For the text-containing cell, return its midpoint in (x, y) coordinate format. 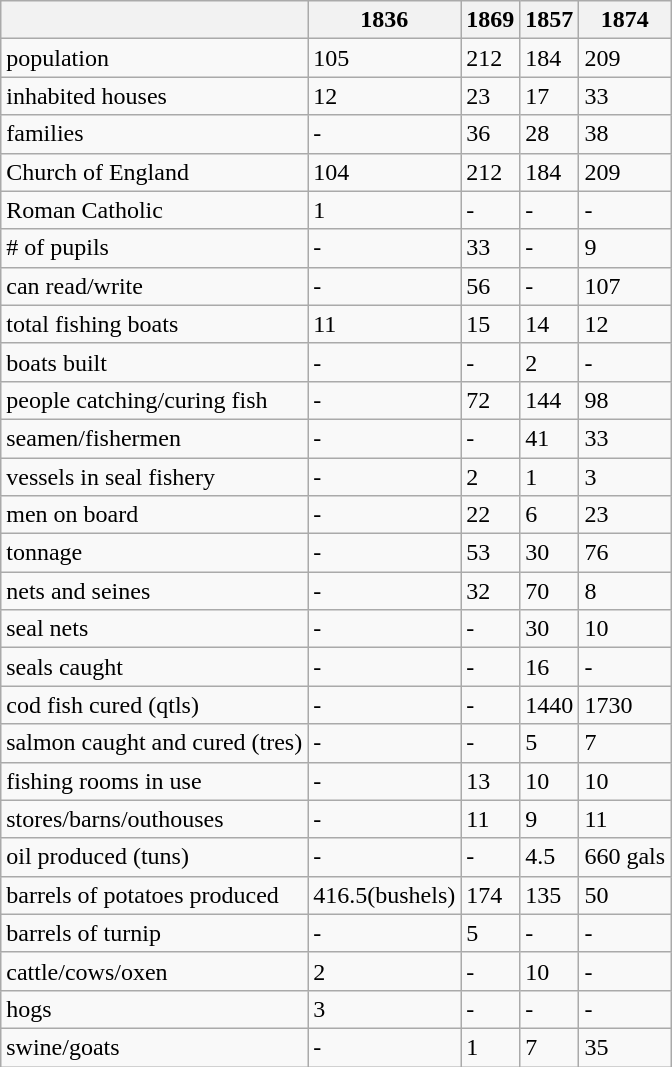
barrels of turnip (154, 933)
families (154, 134)
seals caught (154, 667)
28 (550, 134)
174 (490, 895)
Church of England (154, 172)
can read/write (154, 286)
107 (625, 286)
1836 (384, 20)
50 (625, 895)
14 (550, 324)
barrels of potatoes produced (154, 895)
56 (490, 286)
36 (490, 134)
seal nets (154, 629)
104 (384, 172)
72 (490, 400)
13 (490, 781)
hogs (154, 1009)
32 (490, 591)
stores/barns/outhouses (154, 819)
1440 (550, 705)
# of pupils (154, 248)
salmon caught and cured (tres) (154, 743)
8 (625, 591)
seamen/fishermen (154, 438)
1874 (625, 20)
135 (550, 895)
vessels in seal fishery (154, 477)
660 gals (625, 857)
1730 (625, 705)
76 (625, 553)
38 (625, 134)
41 (550, 438)
total fishing boats (154, 324)
inhabited houses (154, 96)
22 (490, 515)
17 (550, 96)
swine/goats (154, 1047)
population (154, 58)
105 (384, 58)
15 (490, 324)
cattle/cows/oxen (154, 971)
16 (550, 667)
53 (490, 553)
70 (550, 591)
fishing rooms in use (154, 781)
1857 (550, 20)
nets and seines (154, 591)
Roman Catholic (154, 210)
1869 (490, 20)
416.5(bushels) (384, 895)
cod fish cured (qtls) (154, 705)
98 (625, 400)
144 (550, 400)
oil produced (tuns) (154, 857)
people catching/curing fish (154, 400)
35 (625, 1047)
men on board (154, 515)
boats built (154, 362)
4.5 (550, 857)
6 (550, 515)
tonnage (154, 553)
